Find where the given text appears and provide that cell's center as (X, Y) coordinate. 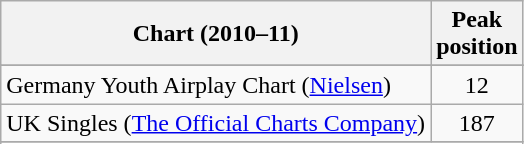
Germany Youth Airplay Chart (Nielsen) (216, 85)
Chart (2010–11) (216, 34)
12 (477, 85)
UK Singles (The Official Charts Company) (216, 123)
Peakposition (477, 34)
187 (477, 123)
